Extract the (x, y) coordinate from the center of the cell holding the provided text.  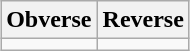
Reverse (143, 20)
Obverse (49, 20)
